Search for the cell housing the specified text and yield its [X, Y] center coordinate. 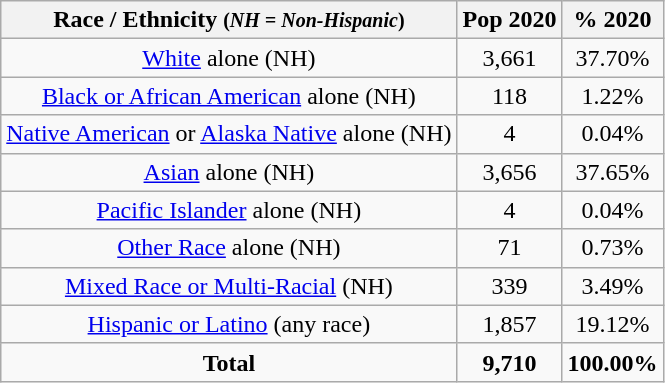
100.00% [612, 362]
9,710 [510, 362]
3,656 [510, 172]
37.70% [612, 58]
Native American or Alaska Native alone (NH) [229, 134]
339 [510, 286]
1.22% [612, 96]
White alone (NH) [229, 58]
1,857 [510, 324]
3,661 [510, 58]
Hispanic or Latino (any race) [229, 324]
Asian alone (NH) [229, 172]
Total [229, 362]
Race / Ethnicity (NH = Non-Hispanic) [229, 20]
Black or African American alone (NH) [229, 96]
% 2020 [612, 20]
Pacific Islander alone (NH) [229, 210]
37.65% [612, 172]
71 [510, 248]
118 [510, 96]
19.12% [612, 324]
0.73% [612, 248]
Mixed Race or Multi-Racial (NH) [229, 286]
3.49% [612, 286]
Other Race alone (NH) [229, 248]
Pop 2020 [510, 20]
